Detect which cell encompasses the target text, then output its [x, y] center coordinate. 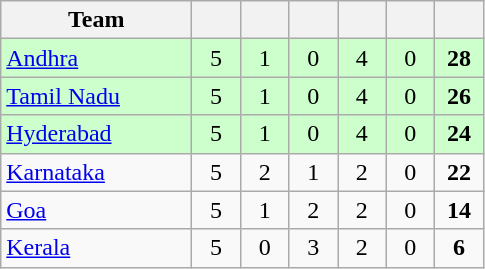
Goa [96, 210]
22 [460, 172]
Karnataka [96, 172]
14 [460, 210]
Andhra [96, 58]
Tamil Nadu [96, 96]
Hyderabad [96, 134]
26 [460, 96]
Kerala [96, 248]
3 [314, 248]
Team [96, 20]
6 [460, 248]
28 [460, 58]
24 [460, 134]
